For the text-containing cell, return its midpoint in (X, Y) coordinate format. 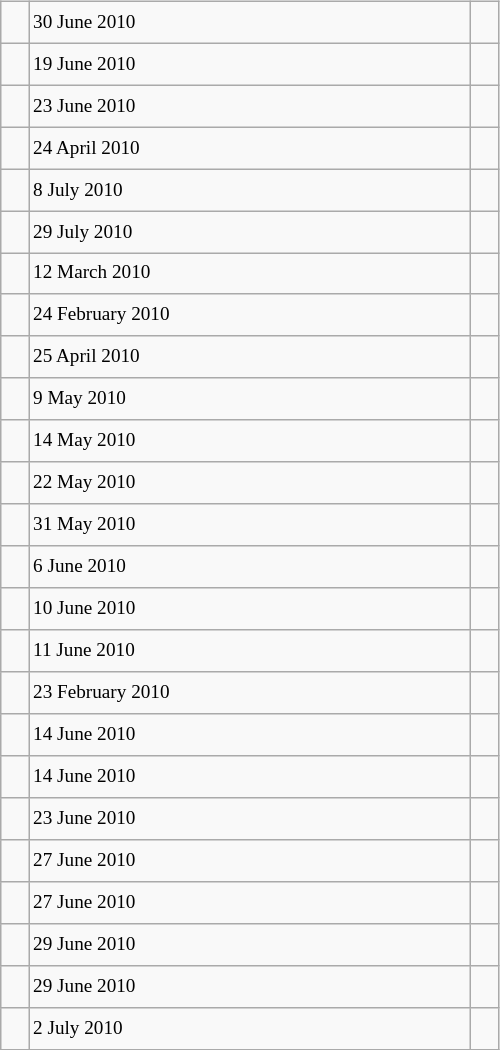
12 March 2010 (249, 274)
14 May 2010 (249, 441)
19 June 2010 (249, 64)
8 July 2010 (249, 190)
9 May 2010 (249, 399)
2 July 2010 (249, 1028)
25 April 2010 (249, 357)
30 June 2010 (249, 22)
22 May 2010 (249, 483)
23 February 2010 (249, 693)
29 July 2010 (249, 232)
24 April 2010 (249, 148)
11 June 2010 (249, 651)
24 February 2010 (249, 315)
6 June 2010 (249, 567)
10 June 2010 (249, 609)
31 May 2010 (249, 525)
